Output the [x, y] coordinate of the center of the cell containing the given text.  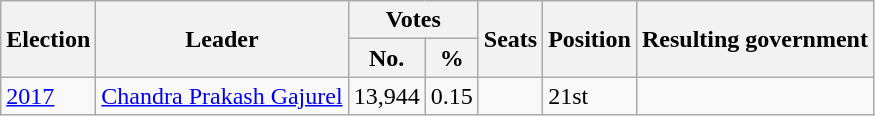
Resulting government [754, 39]
13,944 [386, 96]
0.15 [452, 96]
2017 [48, 96]
Leader [222, 39]
Chandra Prakash Gajurel [222, 96]
21st [590, 96]
Election [48, 39]
% [452, 58]
Seats [510, 39]
No. [386, 58]
Position [590, 39]
Votes [413, 20]
